For the text-containing cell, return its midpoint in [X, Y] coordinate format. 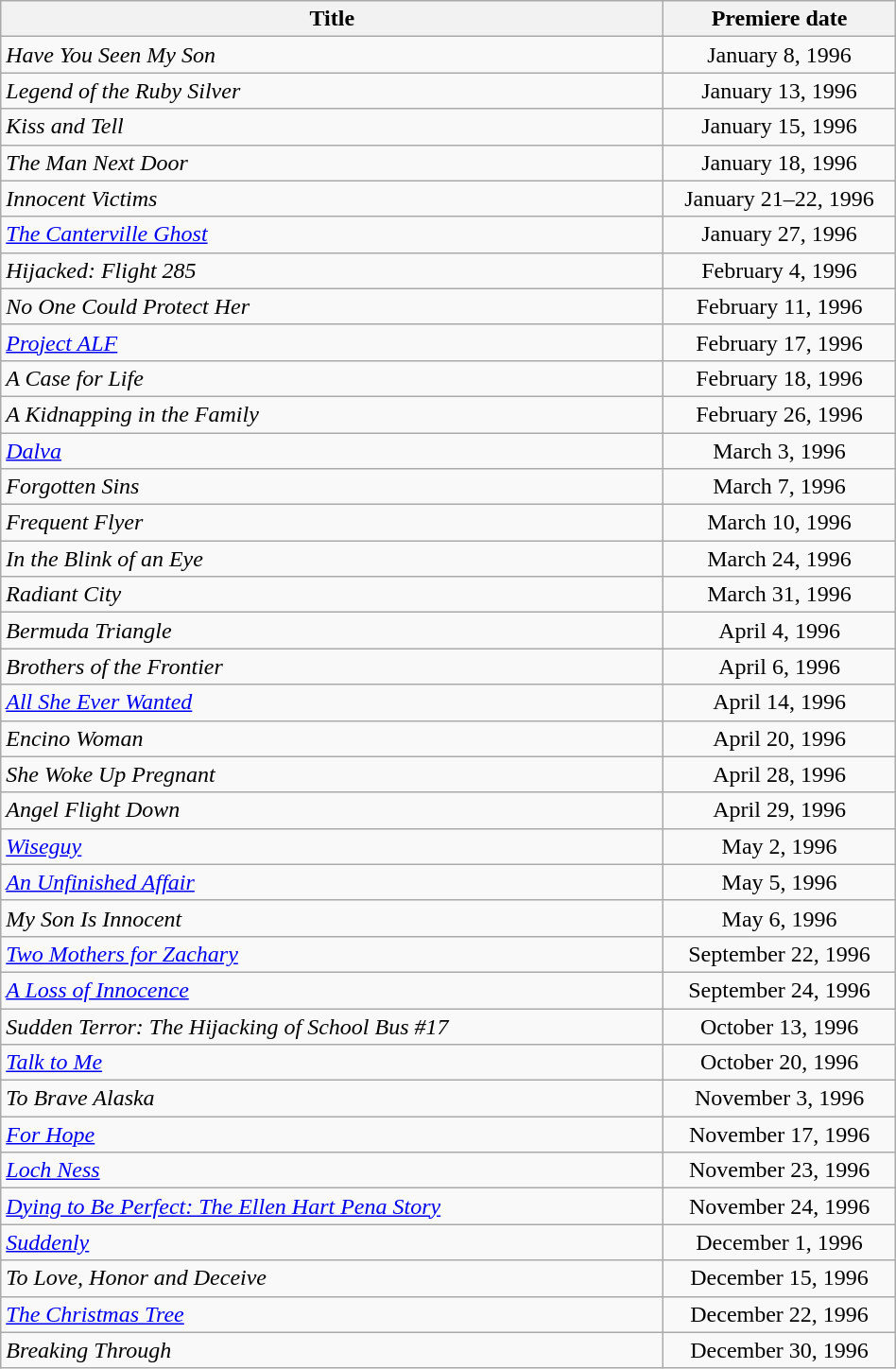
November 24, 1996 [779, 1206]
To Brave Alaska [333, 1099]
Brothers of the Frontier [333, 667]
April 20, 1996 [779, 738]
Project ALF [333, 342]
March 10, 1996 [779, 523]
November 23, 1996 [779, 1170]
Radiant City [333, 595]
Kiss and Tell [333, 127]
September 24, 1996 [779, 990]
January 21–22, 1996 [779, 199]
April 29, 1996 [779, 810]
Dying to Be Perfect: The Ellen Hart Pena Story [333, 1206]
January 15, 1996 [779, 127]
December 15, 1996 [779, 1278]
Sudden Terror: The Hijacking of School Bus #17 [333, 1026]
No One Could Protect Her [333, 306]
Title [333, 19]
An Unfinished Affair [333, 882]
Dalva [333, 451]
The Christmas Tree [333, 1314]
Suddenly [333, 1242]
Talk to Me [333, 1063]
April 4, 1996 [779, 631]
October 13, 1996 [779, 1026]
February 17, 1996 [779, 342]
May 5, 1996 [779, 882]
March 31, 1996 [779, 595]
Two Mothers for Zachary [333, 954]
November 3, 1996 [779, 1099]
February 11, 1996 [779, 306]
January 27, 1996 [779, 234]
Encino Woman [333, 738]
March 3, 1996 [779, 451]
Bermuda Triangle [333, 631]
December 30, 1996 [779, 1350]
Have You Seen My Son [333, 55]
April 6, 1996 [779, 667]
December 1, 1996 [779, 1242]
A Kidnapping in the Family [333, 414]
March 7, 1996 [779, 487]
Loch Ness [333, 1170]
My Son Is Innocent [333, 918]
December 22, 1996 [779, 1314]
January 8, 1996 [779, 55]
A Loss of Innocence [333, 990]
Hijacked: Flight 285 [333, 270]
May 2, 1996 [779, 846]
January 13, 1996 [779, 91]
February 18, 1996 [779, 378]
Angel Flight Down [333, 810]
Innocent Victims [333, 199]
Frequent Flyer [333, 523]
For Hope [333, 1135]
October 20, 1996 [779, 1063]
May 6, 1996 [779, 918]
Premiere date [779, 19]
To Love, Honor and Deceive [333, 1278]
January 18, 1996 [779, 163]
April 14, 1996 [779, 702]
March 24, 1996 [779, 559]
Legend of the Ruby Silver [333, 91]
April 28, 1996 [779, 774]
February 26, 1996 [779, 414]
Wiseguy [333, 846]
She Woke Up Pregnant [333, 774]
November 17, 1996 [779, 1135]
The Canterville Ghost [333, 234]
The Man Next Door [333, 163]
Breaking Through [333, 1350]
September 22, 1996 [779, 954]
Forgotten Sins [333, 487]
February 4, 1996 [779, 270]
In the Blink of an Eye [333, 559]
All She Ever Wanted [333, 702]
A Case for Life [333, 378]
